Identify which cell holds the provided text, then report its (x, y) central coordinate. 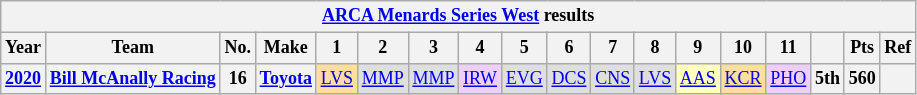
560 (862, 78)
Team (132, 48)
6 (569, 48)
3 (434, 48)
KCR (743, 78)
8 (654, 48)
5th (828, 78)
Ref (898, 48)
EVG (524, 78)
4 (480, 48)
9 (698, 48)
2020 (24, 78)
10 (743, 48)
Year (24, 48)
Toyota (286, 78)
PHO (788, 78)
No. (238, 48)
1 (336, 48)
DCS (569, 78)
11 (788, 48)
AAS (698, 78)
5 (524, 48)
2 (382, 48)
Pts (862, 48)
ARCA Menards Series West results (458, 16)
7 (613, 48)
Make (286, 48)
16 (238, 78)
CNS (613, 78)
IRW (480, 78)
Bill McAnally Racing (132, 78)
